Return the [X, Y] coordinate for the center point of the cell that contains the specified text.  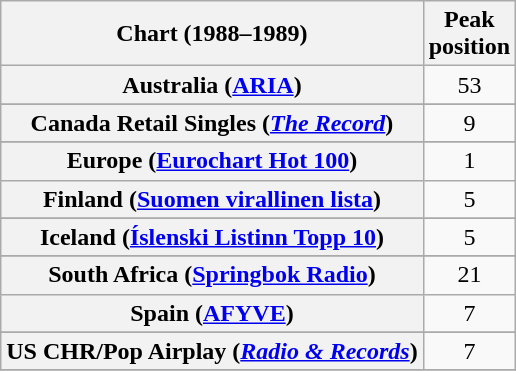
Iceland (Íslenski Listinn Topp 10) [212, 237]
US CHR/Pop Airplay (Radio & Records) [212, 351]
Australia (ARIA) [212, 85]
53 [469, 85]
9 [469, 123]
Canada Retail Singles (The Record) [212, 123]
Peakposition [469, 34]
Europe (Eurochart Hot 100) [212, 161]
Chart (1988–1989) [212, 34]
1 [469, 161]
Finland (Suomen virallinen lista) [212, 199]
Spain (AFYVE) [212, 313]
21 [469, 275]
South Africa (Springbok Radio) [212, 275]
